Determine the [x, y] coordinate at the center of the cell enclosing the given text.  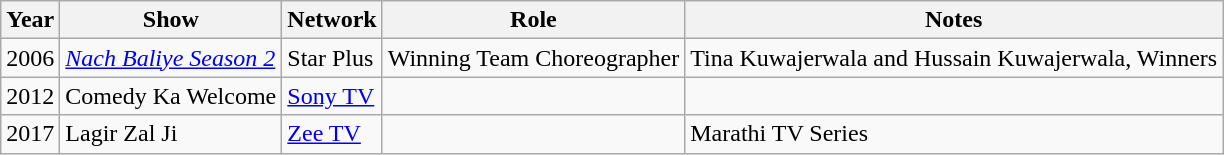
Year [30, 20]
Notes [954, 20]
Show [171, 20]
Zee TV [332, 134]
Nach Baliye Season 2 [171, 58]
Star Plus [332, 58]
2017 [30, 134]
2012 [30, 96]
Tina Kuwajerwala and Hussain Kuwajerwala, Winners [954, 58]
Marathi TV Series [954, 134]
Lagir Zal Ji [171, 134]
Comedy Ka Welcome [171, 96]
Role [534, 20]
Sony TV [332, 96]
Winning Team Choreographer [534, 58]
Network [332, 20]
2006 [30, 58]
